From the cell containing the given text, extract its center point as [x, y] coordinate. 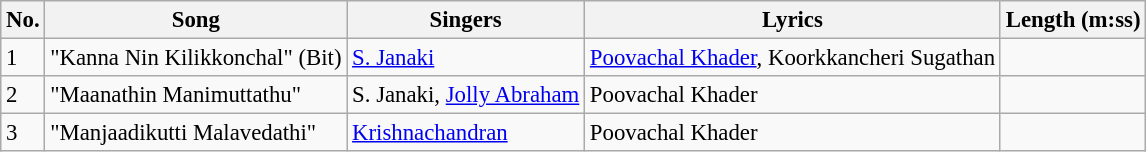
No. [23, 20]
Lyrics [793, 20]
Krishnachandran [466, 133]
Singers [466, 20]
"Maanathin Manimuttathu" [196, 95]
Song [196, 20]
S. Janaki, Jolly Abraham [466, 95]
Poovachal Khader, Koorkkancheri Sugathan [793, 58]
"Manjaadikutti Malavedathi" [196, 133]
1 [23, 58]
Length (m:ss) [1072, 20]
S. Janaki [466, 58]
2 [23, 95]
3 [23, 133]
"Kanna Nin Kilikkonchal" (Bit) [196, 58]
